Capture the cell that displays the provided text and extract its [X, Y] central coordinate. 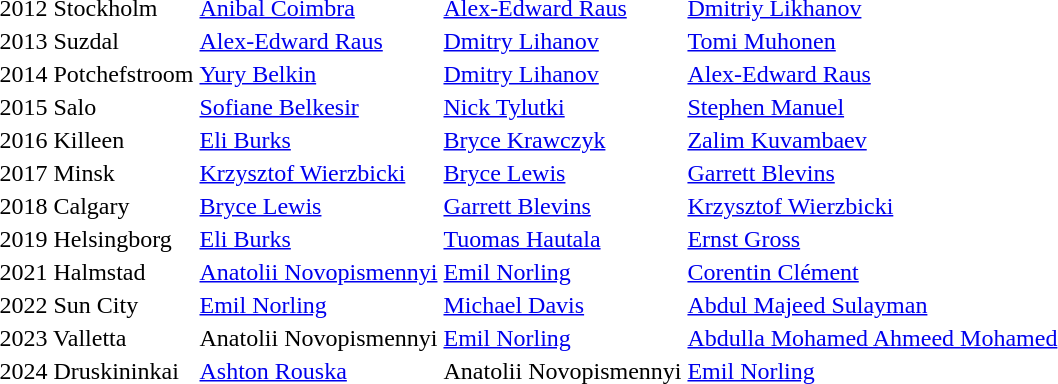
Krzysztof Wierzbicki [318, 173]
Michael Davis [562, 305]
Nick Tylutki [562, 107]
Sofiane Belkesir [318, 107]
Bryce Krawczyk [562, 140]
Tuomas Hautala [562, 239]
Alex-Edward Raus [318, 41]
Garrett Blevins [562, 206]
Yury Belkin [318, 74]
